For the text-containing cell, return its midpoint in (x, y) coordinate format. 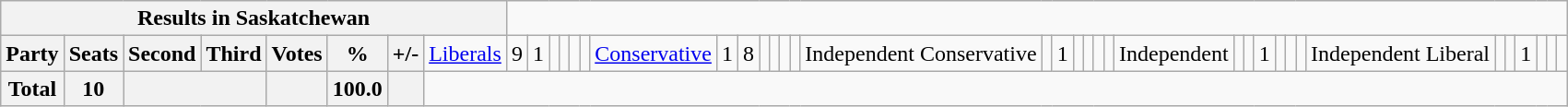
10 (93, 89)
% (358, 53)
Seats (93, 53)
100.0 (358, 89)
Independent (1174, 53)
Total (32, 89)
Independent Liberal (1401, 53)
Votes (297, 53)
Third (234, 53)
Second (162, 53)
Results in Saskatchewan (254, 18)
Conservative (654, 53)
9 (516, 53)
Party (32, 53)
+/- (406, 53)
Liberals (466, 53)
Independent Conservative (921, 53)
8 (749, 53)
